For the text-containing cell, return its midpoint in (x, y) coordinate format. 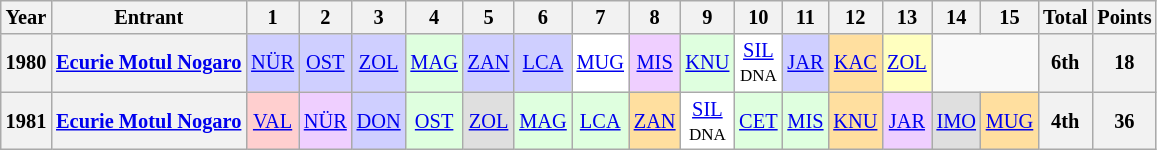
Year (26, 17)
DON (379, 121)
1980 (26, 63)
Points (1124, 17)
12 (855, 17)
6 (542, 17)
10 (758, 17)
IMO (956, 121)
11 (805, 17)
Entrant (148, 17)
6th (1065, 63)
4th (1065, 121)
4 (434, 17)
13 (906, 17)
1 (272, 17)
7 (600, 17)
18 (1124, 63)
Total (1065, 17)
KAC (855, 63)
36 (1124, 121)
2 (326, 17)
8 (655, 17)
3 (379, 17)
15 (1010, 17)
5 (489, 17)
9 (707, 17)
CET (758, 121)
14 (956, 17)
1981 (26, 121)
VAL (272, 121)
